For the text-containing cell, return its midpoint in [X, Y] coordinate format. 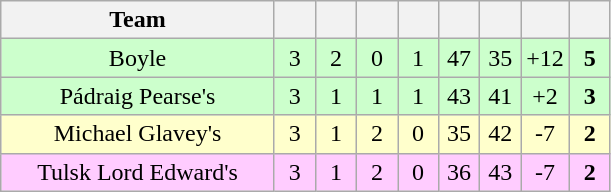
Michael Glavey's [138, 134]
+2 [546, 96]
Boyle [138, 58]
41 [500, 96]
42 [500, 134]
+12 [546, 58]
Team [138, 20]
Pádraig Pearse's [138, 96]
47 [460, 58]
36 [460, 172]
5 [590, 58]
Tulsk Lord Edward's [138, 172]
